Capture the cell that displays the provided text and extract its [x, y] central coordinate. 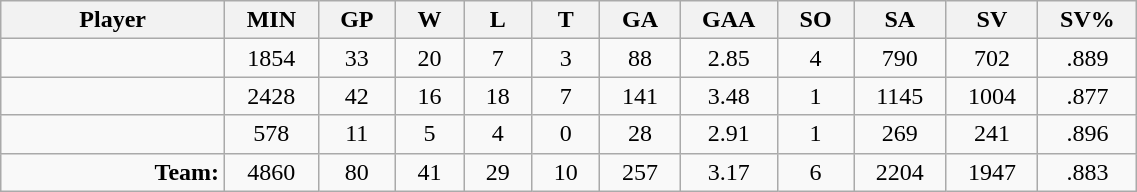
42 [356, 96]
L [498, 20]
20 [430, 58]
T [566, 20]
141 [640, 96]
.889 [1088, 58]
790 [900, 58]
SV [992, 20]
6 [816, 172]
2428 [272, 96]
1004 [992, 96]
16 [430, 96]
11 [356, 134]
241 [992, 134]
MIN [272, 20]
269 [900, 134]
GAA [728, 20]
88 [640, 58]
3 [566, 58]
41 [430, 172]
578 [272, 134]
.877 [1088, 96]
3.48 [728, 96]
1145 [900, 96]
10 [566, 172]
GP [356, 20]
W [430, 20]
Team: [113, 172]
2204 [900, 172]
GA [640, 20]
4860 [272, 172]
28 [640, 134]
3.17 [728, 172]
SA [900, 20]
.883 [1088, 172]
2.85 [728, 58]
29 [498, 172]
18 [498, 96]
257 [640, 172]
SV% [1088, 20]
33 [356, 58]
1947 [992, 172]
Player [113, 20]
5 [430, 134]
80 [356, 172]
1854 [272, 58]
702 [992, 58]
.896 [1088, 134]
2.91 [728, 134]
0 [566, 134]
SO [816, 20]
